Scan for the cell matching the given text and deliver its (X, Y) coordinate at center. 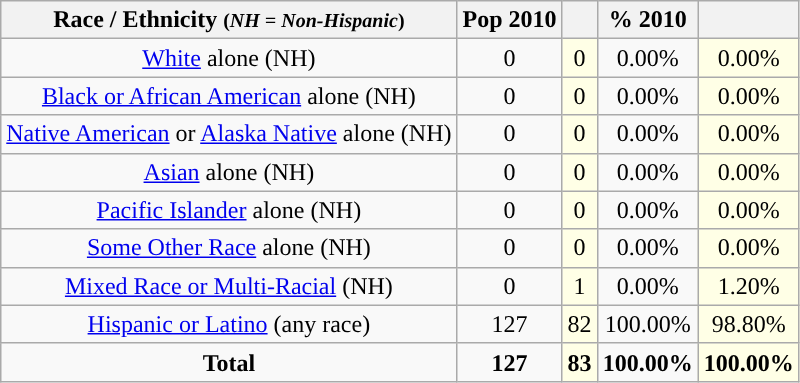
% 2010 (648, 20)
Race / Ethnicity (NH = Non-Hispanic) (229, 20)
1.20% (748, 286)
Asian alone (NH) (229, 172)
Pop 2010 (510, 20)
Some Other Race alone (NH) (229, 248)
Black or African American alone (NH) (229, 96)
Total (229, 362)
1 (580, 286)
Mixed Race or Multi-Racial (NH) (229, 286)
82 (580, 324)
Hispanic or Latino (any race) (229, 324)
83 (580, 362)
Native American or Alaska Native alone (NH) (229, 134)
98.80% (748, 324)
Pacific Islander alone (NH) (229, 210)
White alone (NH) (229, 58)
